Determine the [x, y] coordinate at the center of the cell enclosing the given text.  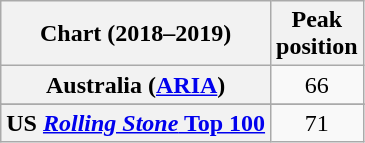
US Rolling Stone Top 100 [136, 123]
Australia (ARIA) [136, 85]
Peakposition [317, 34]
66 [317, 85]
Chart (2018–2019) [136, 34]
71 [317, 123]
